Provide the [x, y] coordinate of the cell's center where the given text is located.  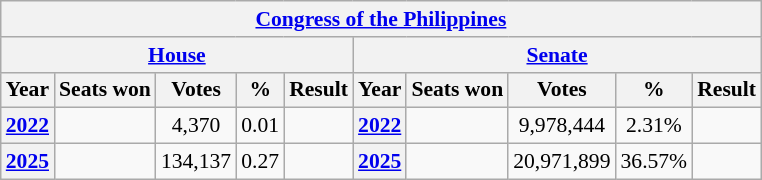
0.01 [260, 126]
4,370 [196, 126]
Congress of the Philippines [381, 19]
9,978,444 [562, 126]
House [177, 55]
2.31% [654, 126]
0.27 [260, 162]
Senate [557, 55]
36.57% [654, 162]
20,971,899 [562, 162]
134,137 [196, 162]
